Return (X, Y) of the center of cell containing provided text 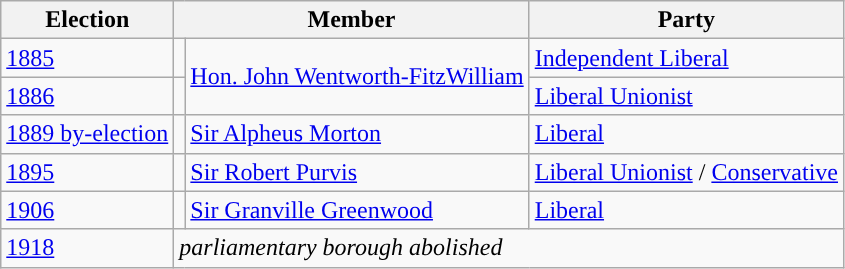
Sir Robert Purvis (357, 172)
Liberal Unionist (686, 96)
Liberal Unionist / Conservative (686, 172)
1886 (88, 96)
Hon. John Wentworth-FitzWilliam (357, 77)
1906 (88, 210)
Election (88, 20)
Party (686, 20)
1918 (88, 248)
parliamentary borough abolished (509, 248)
Member (352, 20)
Sir Alpheus Morton (357, 134)
1895 (88, 172)
1885 (88, 58)
Independent Liberal (686, 58)
1889 by-election (88, 134)
Sir Granville Greenwood (357, 210)
